Determine the (x, y) coordinate at the center of the cell enclosing the given text.  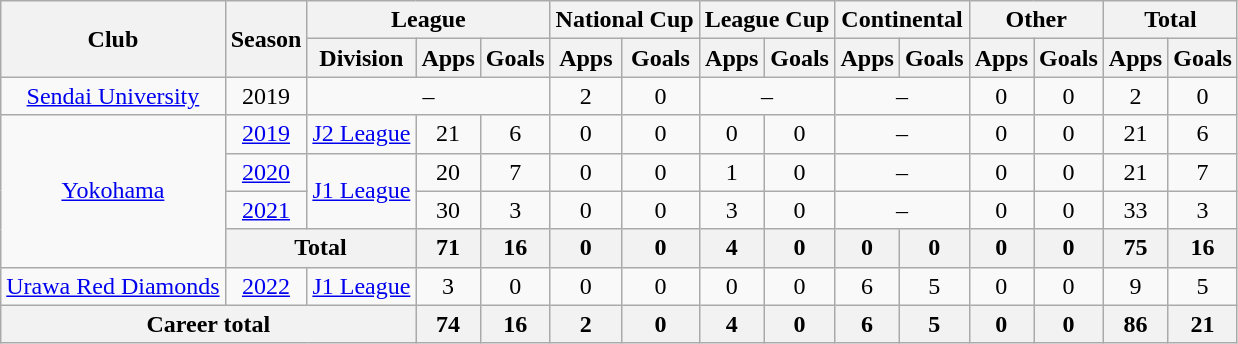
Urawa Red Diamonds (113, 286)
Sendai University (113, 96)
Season (266, 39)
33 (1135, 210)
Division (362, 58)
League Cup (767, 20)
League (428, 20)
1 (732, 172)
National Cup (624, 20)
2020 (266, 172)
2022 (266, 286)
74 (448, 324)
Career total (208, 324)
Continental (902, 20)
Club (113, 39)
Other (1036, 20)
75 (1135, 248)
J2 League (362, 134)
86 (1135, 324)
9 (1135, 286)
30 (448, 210)
71 (448, 248)
2021 (266, 210)
20 (448, 172)
Yokohama (113, 191)
